Scan for the cell matching the given text and deliver its [X, Y] coordinate at center. 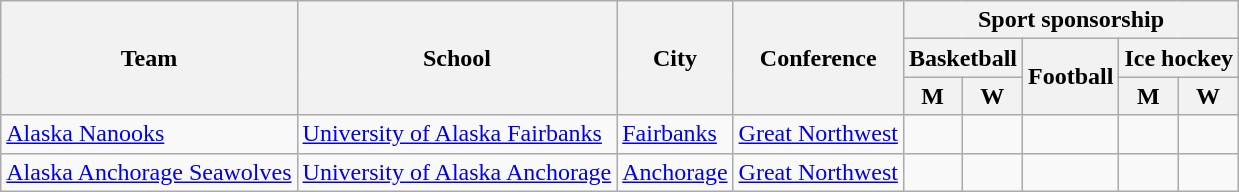
Anchorage [675, 172]
Fairbanks [675, 134]
Basketball [962, 58]
Alaska Nanooks [149, 134]
Conference [818, 58]
University of Alaska Fairbanks [457, 134]
Ice hockey [1179, 58]
Football [1071, 77]
City [675, 58]
University of Alaska Anchorage [457, 172]
Team [149, 58]
School [457, 58]
Alaska Anchorage Seawolves [149, 172]
Sport sponsorship [1070, 20]
